Provide the (X, Y) coordinate of the cell's center where the given text is located.  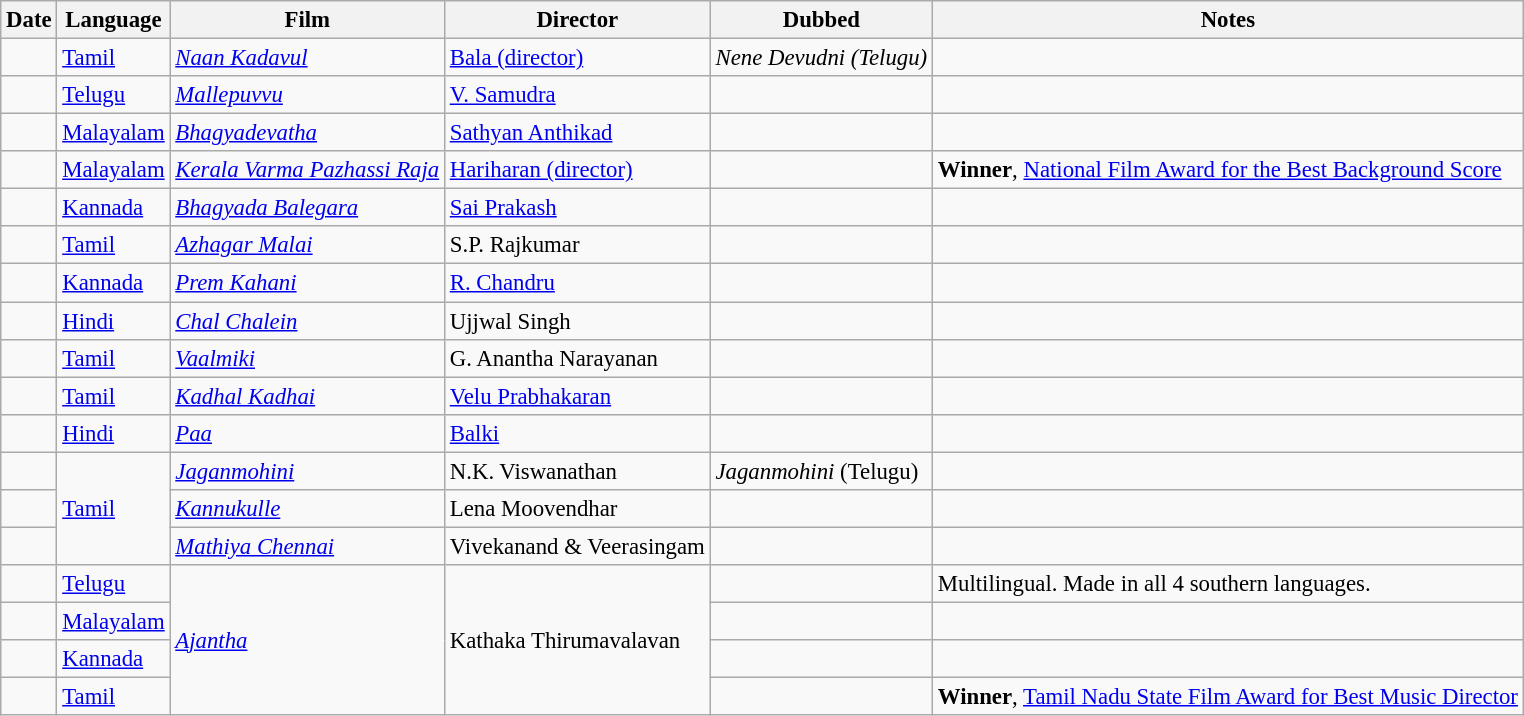
S.P. Rajkumar (577, 245)
Kadhal Kadhai (307, 396)
Jaganmohini (Telugu) (821, 471)
Mallepuvvu (307, 95)
Sathyan Anthikad (577, 133)
Winner, Tamil Nadu State Film Award for Best Music Director (1228, 697)
Naan Kadavul (307, 58)
Bala (director) (577, 58)
Balki (577, 433)
V. Samudra (577, 95)
Paa (307, 433)
Dubbed (821, 20)
Hariharan (director) (577, 170)
Kathaka Thirumavalavan (577, 640)
Velu Prabhakaran (577, 396)
Bhagyadevatha (307, 133)
Director (577, 20)
Prem Kahani (307, 283)
Notes (1228, 20)
Kerala Varma Pazhassi Raja (307, 170)
G. Anantha Narayanan (577, 358)
Multilingual. Made in all 4 southern languages. (1228, 584)
Bhagyada Balegara (307, 208)
Kannukulle (307, 509)
Sai Prakash (577, 208)
Jaganmohini (307, 471)
Chal Chalein (307, 321)
Winner, National Film Award for the Best Background Score (1228, 170)
Lena Moovendhar (577, 509)
Language (114, 20)
Vivekanand & Veerasingam (577, 546)
Nene Devudni (Telugu) (821, 58)
Film (307, 20)
Date (29, 20)
Azhagar Malai (307, 245)
Ujjwal Singh (577, 321)
N.K. Viswanathan (577, 471)
Ajantha (307, 640)
Vaalmiki (307, 358)
R. Chandru (577, 283)
Mathiya Chennai (307, 546)
